Search for the cell housing the specified text and yield its (x, y) center coordinate. 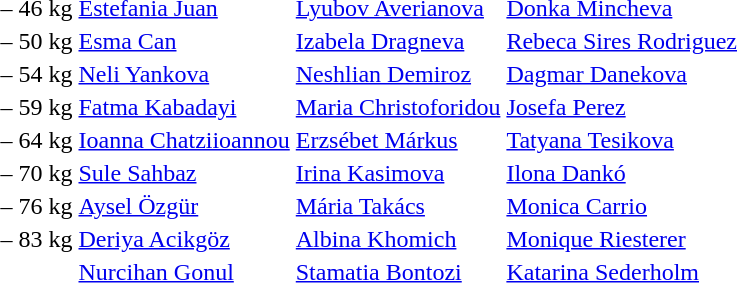
Neli Yankova (184, 74)
Fatma Kabadayi (184, 107)
Deriya Acikgöz (184, 239)
Aysel Özgür (184, 206)
Irina Kasimova (398, 173)
Mária Takács (398, 206)
Albina Khomich (398, 239)
Sule Sahbaz (184, 173)
Maria Christoforidou (398, 107)
Neshlian Demiroz (398, 74)
Izabela Dragneva (398, 41)
Erzsébet Márkus (398, 140)
Ioanna Chatziioannou (184, 140)
Esma Can (184, 41)
